For the text-containing cell, return its midpoint in [X, Y] coordinate format. 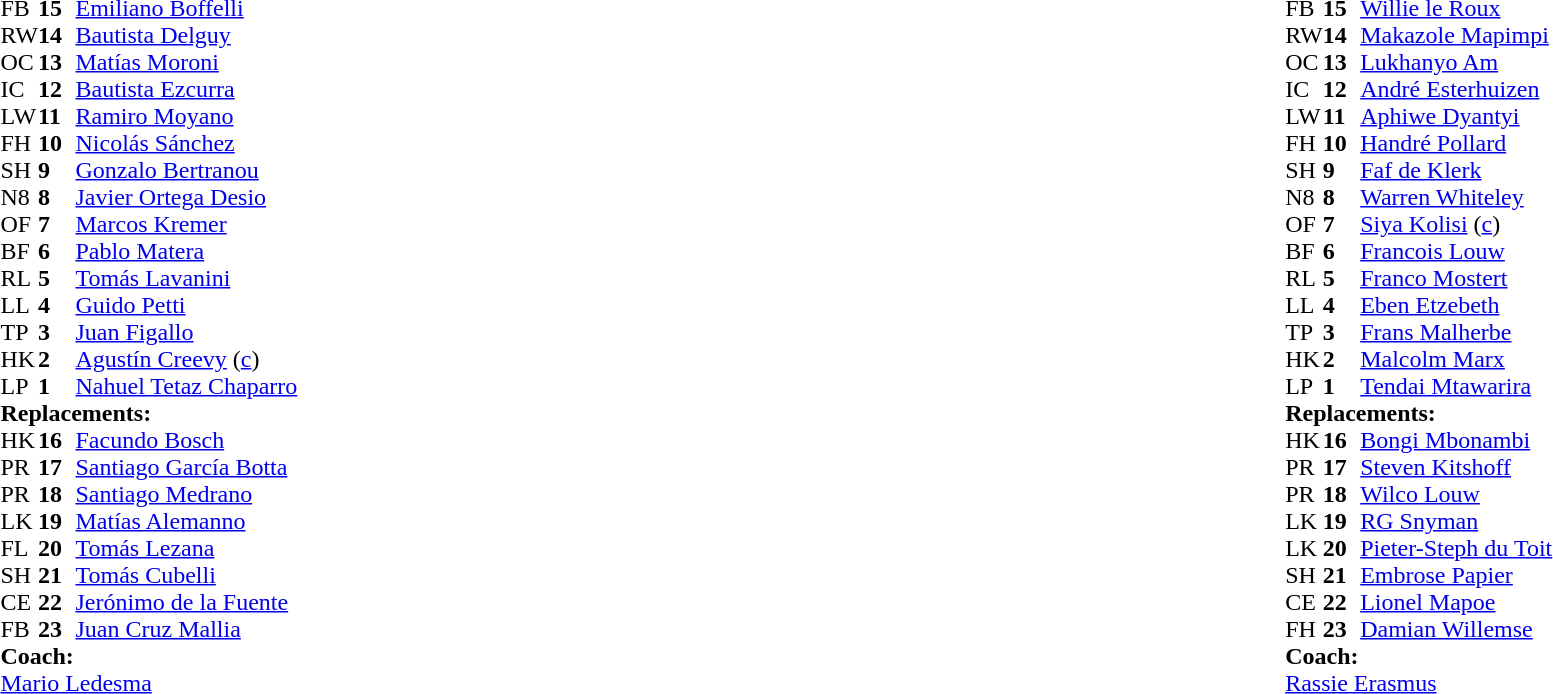
Javier Ortega Desio [187, 198]
Bautista Delguy [187, 36]
Bongi Mbonambi [1456, 440]
Agustín Creevy (c) [187, 360]
Siya Kolisi (c) [1456, 224]
Juan Figallo [187, 332]
Gonzalo Bertranou [187, 170]
Santiago Medrano [187, 494]
Facundo Bosch [187, 440]
Matías Moroni [187, 62]
Embrose Papier [1456, 576]
Bautista Ezcurra [187, 90]
Warren Whiteley [1456, 198]
Santiago García Botta [187, 468]
Ramiro Moyano [187, 116]
Steven Kitshoff [1456, 468]
Eben Etzebeth [1456, 306]
Aphiwe Dyantyi [1456, 116]
Juan Cruz Mallia [187, 630]
Nahuel Tetaz Chaparro [187, 386]
Wilco Louw [1456, 494]
Tomás Lezana [187, 548]
Makazole Mapimpi [1456, 36]
Guido Petti [187, 306]
FL [19, 548]
Lionel Mapoe [1456, 602]
Lukhanyo Am [1456, 62]
Frans Malherbe [1456, 332]
André Esterhuizen [1456, 90]
RG Snyman [1456, 522]
Franco Mostert [1456, 278]
Tomás Lavanini [187, 278]
Damian Willemse [1456, 630]
Tendai Mtawarira [1456, 386]
Nicolás Sánchez [187, 144]
Handré Pollard [1456, 144]
Tomás Cubelli [187, 576]
Jerónimo de la Fuente [187, 602]
Francois Louw [1456, 252]
Pieter-Steph du Toit [1456, 548]
Pablo Matera [187, 252]
Faf de Klerk [1456, 170]
FB [19, 630]
Malcolm Marx [1456, 360]
Marcos Kremer [187, 224]
Matías Alemanno [187, 522]
